Identify which cell holds the provided text, then report its (X, Y) central coordinate. 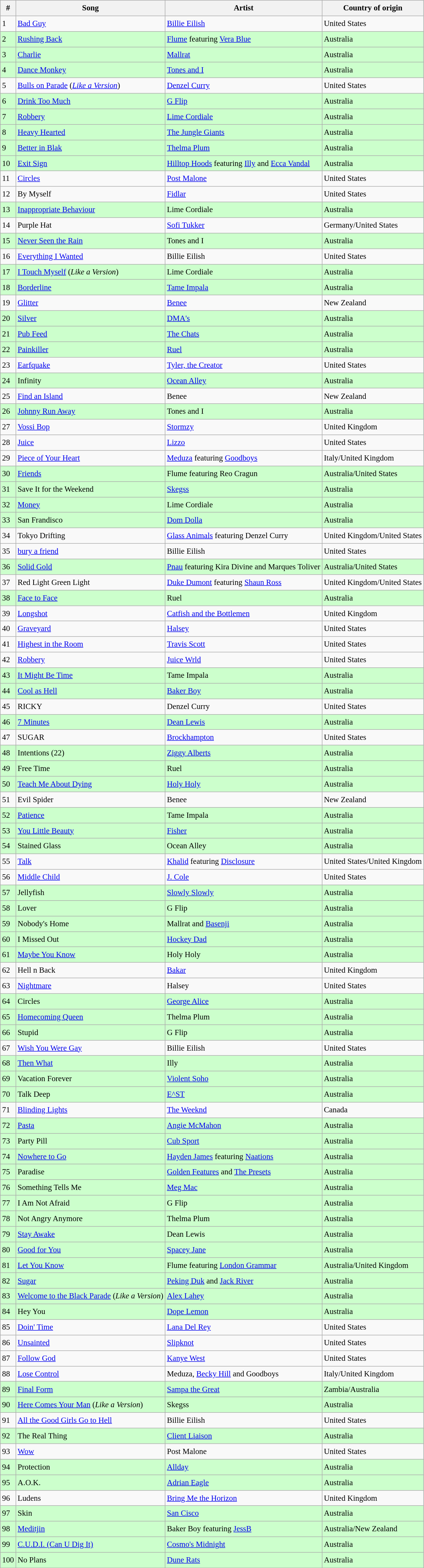
Save It for the Weekend (91, 489)
93 (8, 1451)
54 (8, 846)
Let You Know (91, 1265)
Good for You (91, 1250)
Juice Wrld (243, 660)
Friends (91, 474)
Inappropriate Behaviour (91, 210)
64 (8, 1001)
Middle Child (91, 877)
Cub Sport (243, 1141)
Earfquake (91, 365)
91 (8, 1421)
All the Good Girls Go to Hell (91, 1421)
Cool as Hell (91, 691)
Catfish and the Bottlemen (243, 613)
Never Seen the Rain (91, 241)
75 (8, 1172)
Pasta (91, 1125)
Alex Lahey (243, 1296)
By Myself (91, 194)
Spacey Jane (243, 1250)
12 (8, 194)
Sugar (91, 1281)
Wow (91, 1451)
Ludens (91, 1498)
28 (8, 443)
Not Angry Anymore (91, 1218)
bury a friend (91, 552)
99 (8, 1545)
Tyler, the Creator (243, 365)
50 (8, 784)
26 (8, 412)
Heavy Hearted (91, 132)
Golden Features and The Presets (243, 1172)
Party Pill (91, 1141)
Pnau featuring Kira Divine and Marques Toliver (243, 567)
Country of origin (373, 8)
Silver (91, 319)
86 (8, 1343)
83 (8, 1296)
57 (8, 893)
30 (8, 474)
Jellyfish (91, 893)
3 (8, 55)
20 (8, 319)
88 (8, 1374)
Rushing Back (91, 40)
Canada (373, 1110)
Unsainted (91, 1343)
Nightmare (91, 986)
23 (8, 365)
2 (8, 40)
15 (8, 241)
42 (8, 660)
68 (8, 1064)
Vossi Bop (91, 427)
Everything I Wanted (91, 256)
Artist (243, 8)
I Touch Myself (Like a Version) (91, 272)
35 (8, 552)
The Weeknd (243, 1110)
67 (8, 1048)
Baker Boy (243, 691)
11 (8, 179)
George Alice (243, 1001)
Lana Del Rey (243, 1327)
SUGAR (91, 737)
Mallrat and Basenji (243, 924)
Sampa the Great (243, 1390)
47 (8, 737)
Client Liaison (243, 1436)
25 (8, 396)
Final Form (91, 1390)
Glitter (91, 303)
39 (8, 613)
Better in Blak (91, 148)
Hey You (91, 1312)
34 (8, 536)
82 (8, 1281)
18 (8, 288)
100 (8, 1560)
Baker Boy featuring JessB (243, 1529)
Meduza featuring Goodboys (243, 458)
69 (8, 1079)
37 (8, 582)
85 (8, 1327)
Brockhampton (243, 737)
# (8, 8)
71 (8, 1110)
53 (8, 831)
Intentions (22) (91, 753)
72 (8, 1125)
Meduza, Becky Hill and Goodboys (243, 1374)
58 (8, 909)
87 (8, 1358)
Pub Feed (91, 334)
Fisher (243, 831)
Piece of Your Heart (91, 458)
62 (8, 970)
Patience (91, 815)
Bulls on Parade (Like a Version) (91, 86)
Infinity (91, 380)
70 (8, 1094)
63 (8, 986)
Lose Control (91, 1374)
4 (8, 70)
Australia/United Kingdom (373, 1265)
Violent Soho (243, 1079)
Teach Me About Dying (91, 784)
90 (8, 1405)
Nobody's Home (91, 924)
San Cisco (243, 1514)
Bring Me the Horizon (243, 1498)
95 (8, 1482)
7 (8, 116)
55 (8, 861)
Then What (91, 1064)
44 (8, 691)
Purple Hat (91, 225)
A.O.K. (91, 1482)
Duke Dumont featuring Shaun Ross (243, 582)
Mallrat (243, 55)
Hayden James featuring Naations (243, 1157)
56 (8, 877)
45 (8, 706)
Germany/United States (373, 225)
51 (8, 800)
60 (8, 939)
13 (8, 210)
Khalid featuring Disclosure (243, 861)
98 (8, 1529)
96 (8, 1498)
81 (8, 1265)
Fidlar (243, 194)
27 (8, 427)
Hilltop Hoods featuring Illy and Ecca Vandal (243, 164)
Paradise (91, 1172)
Talk (91, 861)
48 (8, 753)
The Real Thing (91, 1436)
59 (8, 924)
31 (8, 489)
Free Time (91, 769)
Slowly Slowly (243, 893)
I Missed Out (91, 939)
Bakar (243, 970)
7 Minutes (91, 722)
10 (8, 164)
41 (8, 645)
79 (8, 1234)
33 (8, 520)
Borderline (91, 288)
52 (8, 815)
8 (8, 132)
77 (8, 1203)
17 (8, 272)
1 (8, 24)
You Little Beauty (91, 831)
Drink Too Much (91, 101)
Dope Lemon (243, 1312)
Welcome to the Black Parade (Like a Version) (91, 1296)
It Might Be Time (91, 676)
Juice (91, 443)
40 (8, 629)
C.U.D.I. (Can U Dig It) (91, 1545)
Zambia/Australia (373, 1390)
74 (8, 1157)
29 (8, 458)
Stay Awake (91, 1234)
5 (8, 86)
Painkiller (91, 349)
Cosmo's Midnight (243, 1545)
Lizzo (243, 443)
No Plans (91, 1560)
Slipknot (243, 1343)
Johnny Run Away (91, 412)
The Chats (243, 334)
J. Cole (243, 877)
San Frandisco (91, 520)
49 (8, 769)
Bad Guy (91, 24)
Red Light Green Light (91, 582)
92 (8, 1436)
Evil Spider (91, 800)
16 (8, 256)
89 (8, 1390)
Meditjin (91, 1529)
Travis Scott (243, 645)
Longshot (91, 613)
DMA's (243, 319)
Money (91, 505)
Flume featuring Reo Cragun (243, 474)
43 (8, 676)
Peking Duk and Jack River (243, 1281)
Adrian Eagle (243, 1482)
Something Tells Me (91, 1188)
19 (8, 303)
Hockey Dad (243, 939)
Talk Deep (91, 1094)
21 (8, 334)
Stormzy (243, 427)
24 (8, 380)
Homecoming Queen (91, 1017)
RICKY (91, 706)
Dance Monkey (91, 70)
36 (8, 567)
Protection (91, 1467)
Find an Island (91, 396)
Solid Gold (91, 567)
61 (8, 955)
46 (8, 722)
Follow God (91, 1358)
Maybe You Know (91, 955)
78 (8, 1218)
E^ST (243, 1094)
Australia/New Zealand (373, 1529)
Wish You Were Gay (91, 1048)
Nowhere to Go (91, 1157)
6 (8, 101)
Angie McMahon (243, 1125)
Graveyard (91, 629)
The Jungle Giants (243, 132)
Song (91, 8)
Flume featuring Vera Blue (243, 40)
Allday (243, 1467)
Face to Face (91, 598)
Kanye West (243, 1358)
9 (8, 148)
65 (8, 1017)
38 (8, 598)
Stained Glass (91, 846)
Highest in the Room (91, 645)
Exit Sign (91, 164)
84 (8, 1312)
73 (8, 1141)
I Am Not Afraid (91, 1203)
Ziggy Alberts (243, 753)
14 (8, 225)
76 (8, 1188)
Vacation Forever (91, 1079)
Flume featuring London Grammar (243, 1265)
Lover (91, 909)
32 (8, 505)
Meg Mac (243, 1188)
Dune Rats (243, 1560)
Dom Dolla (243, 520)
22 (8, 349)
United States/United Kingdom (373, 861)
Tokyo Drifting (91, 536)
97 (8, 1514)
Sofi Tukker (243, 225)
Charlie (91, 55)
Glass Animals featuring Denzel Curry (243, 536)
Stupid (91, 1033)
66 (8, 1033)
Blinding Lights (91, 1110)
94 (8, 1467)
Hell n Back (91, 970)
Doin' Time (91, 1327)
Illy (243, 1064)
Skin (91, 1514)
80 (8, 1250)
Here Comes Your Man (Like a Version) (91, 1405)
